Pinpoint the cell where the given text exists, returning its (X, Y) midpoint coordinate. 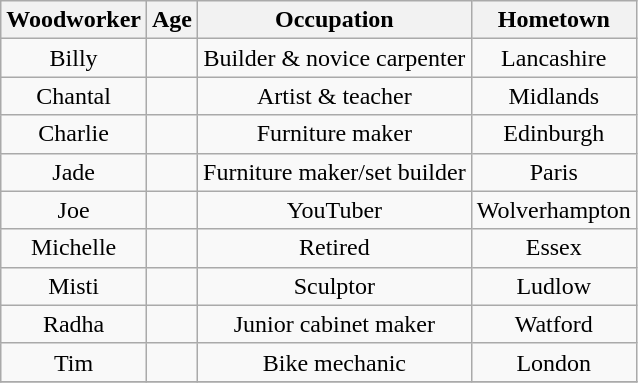
Age (172, 20)
Builder & novice carpenter (335, 58)
Furniture maker (335, 134)
Lancashire (554, 58)
Watford (554, 324)
Artist & teacher (335, 96)
Radha (74, 324)
Jade (74, 172)
Essex (554, 248)
Midlands (554, 96)
Tim (74, 362)
Wolverhampton (554, 210)
Edinburgh (554, 134)
Chantal (74, 96)
Misti (74, 286)
Paris (554, 172)
Charlie (74, 134)
Junior cabinet maker (335, 324)
Michelle (74, 248)
Bike mechanic (335, 362)
Woodworker (74, 20)
Hometown (554, 20)
Occupation (335, 20)
Ludlow (554, 286)
Billy (74, 58)
Joe (74, 210)
YouTuber (335, 210)
London (554, 362)
Retired (335, 248)
Sculptor (335, 286)
Furniture maker/set builder (335, 172)
